Return the [x, y] coordinate for the center point of the cell that contains the specified text.  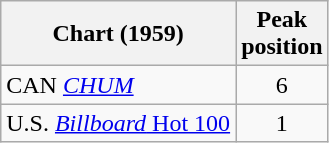
Chart (1959) [118, 34]
6 [282, 85]
CAN CHUM [118, 85]
Peakposition [282, 34]
1 [282, 123]
U.S. Billboard Hot 100 [118, 123]
